Output the [X, Y] coordinate of the center of the cell containing the given text.  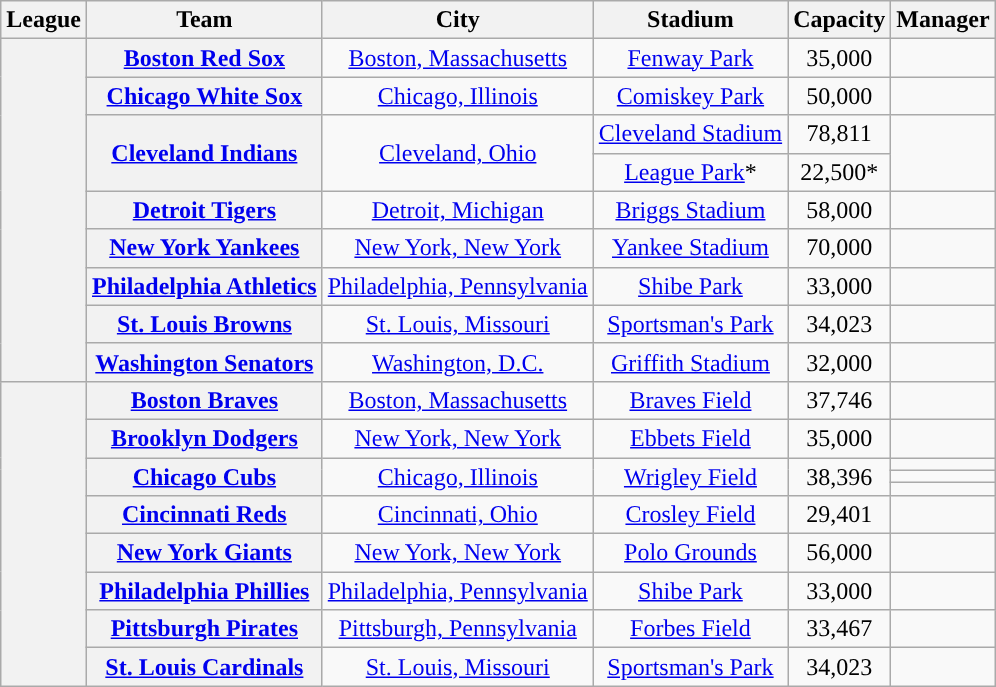
Crosley Field [690, 515]
New York Yankees [204, 248]
Cincinnati, Ohio [458, 515]
Chicago White Sox [204, 96]
Stadium [690, 20]
Braves Field [690, 400]
38,396 [840, 477]
Yankee Stadium [690, 248]
78,811 [840, 134]
Fenway Park [690, 58]
Wrigley Field [690, 477]
Manager [943, 20]
Griffith Stadium [690, 362]
St. Louis Browns [204, 324]
Cleveland, Ohio [458, 153]
Team [204, 20]
Chicago Cubs [204, 477]
League [44, 20]
Pittsburgh Pirates [204, 629]
Philadelphia Athletics [204, 286]
22,500* [840, 172]
Cleveland Indians [204, 153]
32,000 [840, 362]
City [458, 20]
Ebbets Field [690, 438]
Detroit, Michigan [458, 210]
Cincinnati Reds [204, 515]
Capacity [840, 20]
37,746 [840, 400]
St. Louis Cardinals [204, 667]
Polo Grounds [690, 553]
New York Giants [204, 553]
50,000 [840, 96]
Washington, D.C. [458, 362]
Washington Senators [204, 362]
33,467 [840, 629]
29,401 [840, 515]
Brooklyn Dodgers [204, 438]
Cleveland Stadium [690, 134]
56,000 [840, 553]
Pittsburgh, Pennsylvania [458, 629]
Detroit Tigers [204, 210]
70,000 [840, 248]
58,000 [840, 210]
Philadelphia Phillies [204, 591]
League Park* [690, 172]
Comiskey Park [690, 96]
Briggs Stadium [690, 210]
Forbes Field [690, 629]
Boston Braves [204, 400]
Boston Red Sox [204, 58]
